Return the [x, y] coordinate for the center point of the cell that contains the specified text.  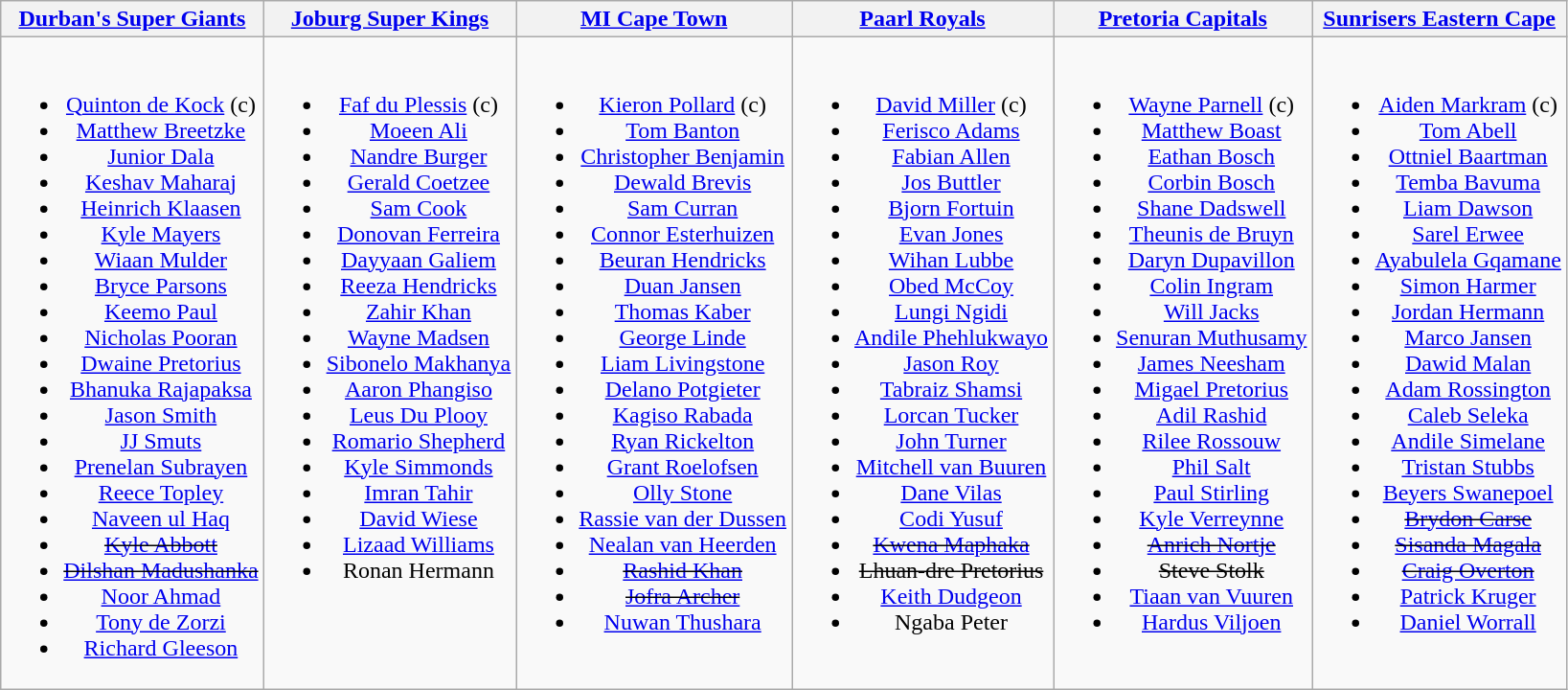
Sunrisers Eastern Cape [1439, 19]
Durban's Super Giants [132, 19]
Joburg Super Kings [390, 19]
MI Cape Town [654, 19]
Pretoria Capitals [1183, 19]
Paarl Royals [921, 19]
